Scan for the cell matching the given text and deliver its [x, y] coordinate at center. 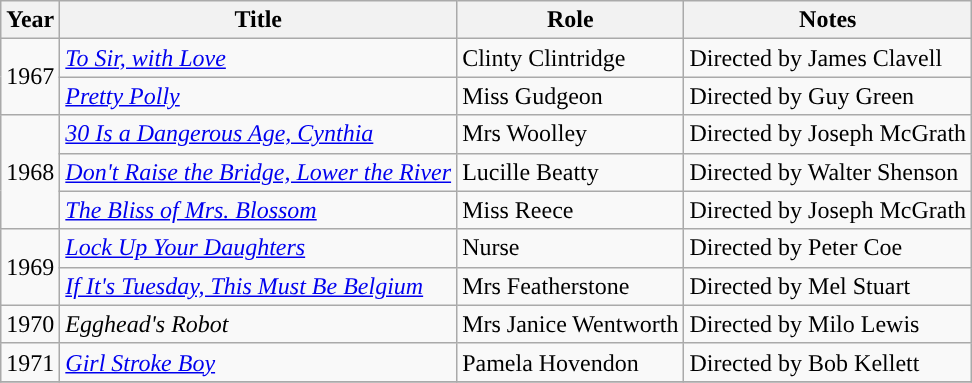
Lock Up Your Daughters [258, 248]
Lucille Beatty [570, 172]
Mrs Featherstone [570, 286]
1969 [30, 267]
Nurse [570, 248]
To Sir, with Love [258, 58]
Pretty Polly [258, 96]
Egghead's Robot [258, 324]
Don't Raise the Bridge, Lower the River [258, 172]
1970 [30, 324]
30 Is a Dangerous Age, Cynthia [258, 134]
Mrs Woolley [570, 134]
Mrs Janice Wentworth [570, 324]
Role [570, 20]
Directed by Peter Coe [828, 248]
The Bliss of Mrs. Blossom [258, 210]
Directed by Milo Lewis [828, 324]
Directed by Walter Shenson [828, 172]
1971 [30, 362]
Girl Stroke Boy [258, 362]
1967 [30, 77]
Clinty Clintridge [570, 58]
Pamela Hovendon [570, 362]
Miss Gudgeon [570, 96]
Notes [828, 20]
Miss Reece [570, 210]
Directed by Bob Kellett [828, 362]
Directed by Guy Green [828, 96]
Directed by James Clavell [828, 58]
Title [258, 20]
Directed by Mel Stuart [828, 286]
1968 [30, 172]
If It's Tuesday, This Must Be Belgium [258, 286]
Year [30, 20]
